Detect which cell encompasses the target text, then output its [X, Y] center coordinate. 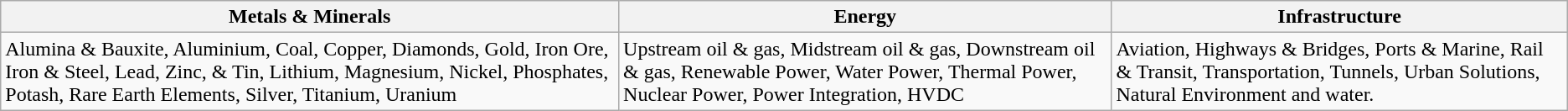
Metals & Minerals [310, 17]
Upstream oil & gas, Midstream oil & gas, Downstream oil & gas, Renewable Power, Water Power, Thermal Power, Nuclear Power, Power Integration, HVDC [865, 71]
Infrastructure [1339, 17]
Aviation, Highways & Bridges, Ports & Marine, Rail & Transit, Transportation, Tunnels, Urban Solutions, Natural Environment and water. [1339, 71]
Energy [865, 17]
